Locate the cell with the specified text and output its [X, Y] center coordinate. 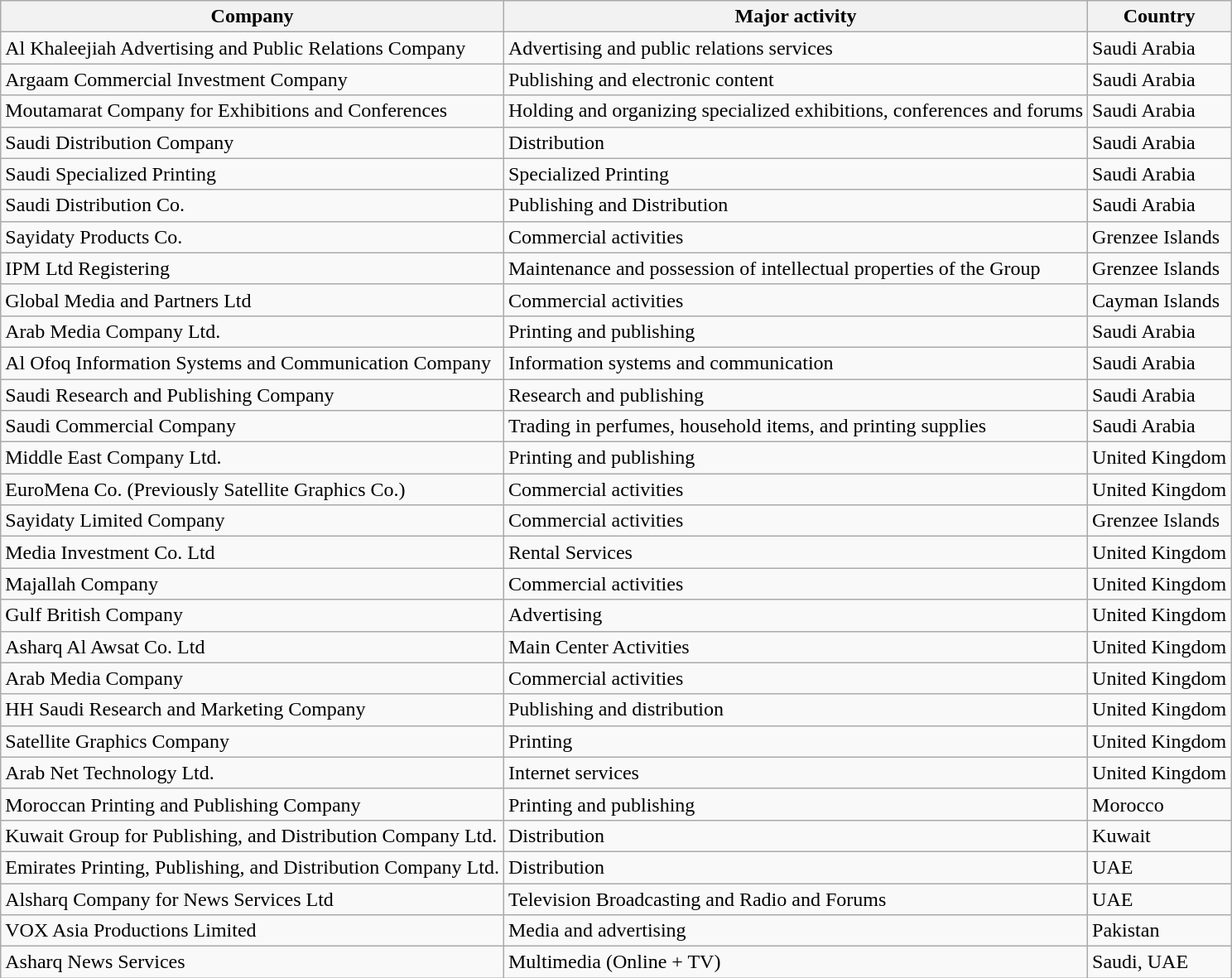
Company [253, 17]
Moroccan Printing and Publishing Company [253, 804]
Main Center Activities [795, 647]
Kuwait [1159, 836]
Saudi Research and Publishing Company [253, 395]
Advertising [795, 615]
Multimedia (Online + TV) [795, 962]
Global Media and Partners Ltd [253, 300]
Arab Media Company [253, 678]
Media Investment Co. Ltd [253, 552]
Holding and organizing specialized exhibitions, conferences and forums [795, 111]
Publishing and electronic content [795, 79]
Specialized Printing [795, 174]
Al Ofoq Information Systems and Communication Company [253, 363]
Maintenance and possession of intellectual properties of the Group [795, 268]
Middle East Company Ltd. [253, 458]
Major activity [795, 17]
Gulf British Company [253, 615]
Majallah Company [253, 584]
Country [1159, 17]
Sayidaty Limited Company [253, 521]
Rental Services [795, 552]
Information systems and communication [795, 363]
Saudi Commercial Company [253, 426]
Asharq News Services [253, 962]
Saudi, UAE [1159, 962]
Trading in perfumes, household items, and printing supplies [795, 426]
Saudi Distribution Co. [253, 205]
EuroMena Co. (Previously Satellite Graphics Co.) [253, 489]
Research and publishing [795, 395]
Alsharq Company for News Services Ltd [253, 899]
Arab Media Company Ltd. [253, 331]
Saudi Distribution Company [253, 142]
Kuwait Group for Publishing, and Distribution Company Ltd. [253, 836]
Television Broadcasting and Radio and Forums [795, 899]
Media and advertising [795, 931]
IPM Ltd Registering [253, 268]
Emirates Printing, Publishing, and Distribution Company Ltd. [253, 867]
Morocco [1159, 804]
Cayman Islands [1159, 300]
Printing [795, 741]
Advertising and public relations services [795, 48]
Saudi Specialized Printing [253, 174]
Argaam Commercial Investment Company [253, 79]
Al Khaleejiah Advertising and Public Relations Company [253, 48]
Internet services [795, 773]
Publishing and distribution [795, 710]
Satellite Graphics Company [253, 741]
Moutamarat Company for Exhibitions and Conferences [253, 111]
Arab Net Technology Ltd. [253, 773]
Pakistan [1159, 931]
Publishing and Distribution [795, 205]
Asharq Al Awsat Co. Ltd [253, 647]
VOX Asia Productions Limited [253, 931]
HH Saudi Research and Marketing Company [253, 710]
Sayidaty Products Co. [253, 237]
